For the text-containing cell, return its midpoint in (x, y) coordinate format. 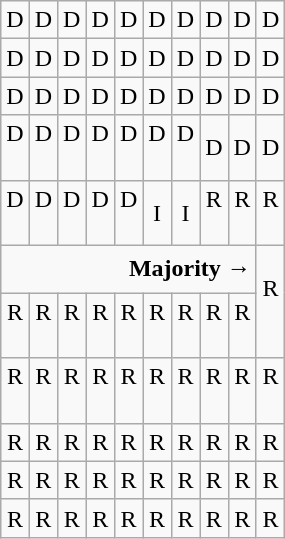
Majority → (129, 269)
